Provide the (x, y) coordinate of the cell's center where the given text is located.  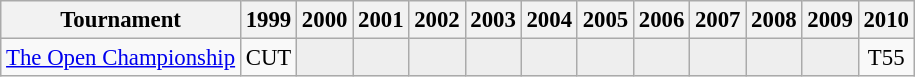
2001 (381, 20)
1999 (268, 20)
The Open Championship (121, 58)
2003 (493, 20)
2008 (774, 20)
2004 (549, 20)
2006 (661, 20)
Tournament (121, 20)
2010 (886, 20)
T55 (886, 58)
2000 (325, 20)
2002 (437, 20)
2009 (830, 20)
CUT (268, 58)
2007 (718, 20)
2005 (605, 20)
